Locate the cell with the specified text and output its [x, y] center coordinate. 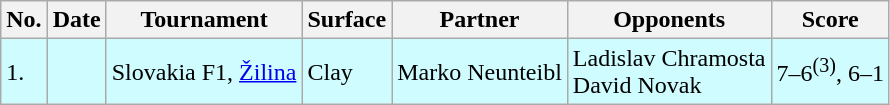
Date [76, 20]
7–6(3), 6–1 [830, 72]
Partner [480, 20]
Clay [347, 72]
Slovakia F1, Žilina [204, 72]
Surface [347, 20]
Score [830, 20]
1. [24, 72]
No. [24, 20]
Ladislav Chramosta David Novak [669, 72]
Opponents [669, 20]
Marko Neunteibl [480, 72]
Tournament [204, 20]
